Scan for the cell matching the given text and deliver its (x, y) coordinate at center. 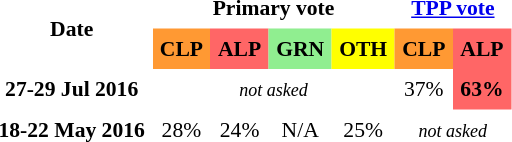
OTH (364, 48)
GRN (300, 48)
63% (482, 89)
37% (424, 89)
not asked (273, 89)
